Provide the (x, y) coordinate of the cell's center where the given text is located.  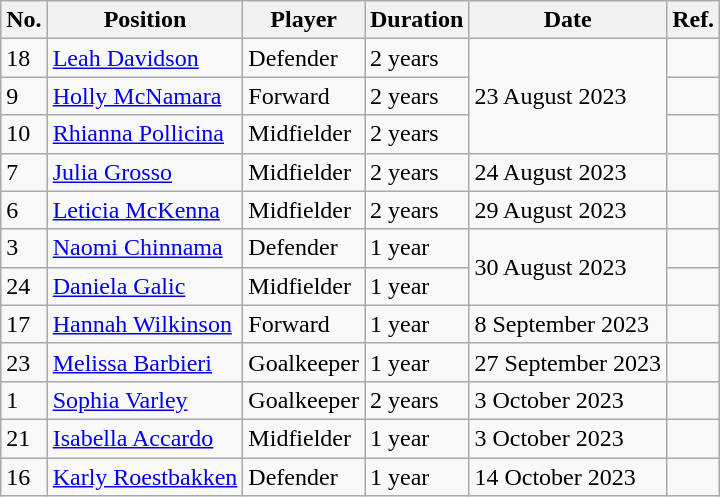
27 September 2023 (568, 362)
Date (568, 20)
29 August 2023 (568, 210)
Leticia McKenna (145, 210)
Position (145, 20)
7 (24, 172)
8 September 2023 (568, 324)
Holly McNamara (145, 96)
Daniela Galic (145, 286)
Isabella Accardo (145, 438)
14 October 2023 (568, 477)
Sophia Varley (145, 400)
17 (24, 324)
18 (24, 58)
21 (24, 438)
Julia Grosso (145, 172)
Melissa Barbieri (145, 362)
24 August 2023 (568, 172)
23 August 2023 (568, 96)
Hannah Wilkinson (145, 324)
No. (24, 20)
1 (24, 400)
9 (24, 96)
16 (24, 477)
Naomi Chinnama (145, 248)
30 August 2023 (568, 267)
6 (24, 210)
Karly Roestbakken (145, 477)
23 (24, 362)
Ref. (694, 20)
10 (24, 134)
3 (24, 248)
Rhianna Pollicina (145, 134)
24 (24, 286)
Leah Davidson (145, 58)
Duration (416, 20)
Player (304, 20)
